Find where the given text appears and provide that cell's center as [X, Y] coordinate. 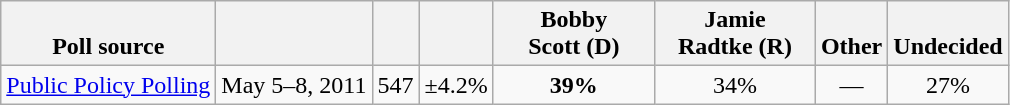
Undecided [948, 34]
Poll source [108, 34]
±4.2% [456, 85]
BobbyScott (D) [574, 34]
— [851, 85]
Other [851, 34]
39% [574, 85]
Public Policy Polling [108, 85]
34% [734, 85]
May 5–8, 2011 [294, 85]
547 [396, 85]
27% [948, 85]
JamieRadtke (R) [734, 34]
